Find where the given text appears and provide that cell's center as (x, y) coordinate. 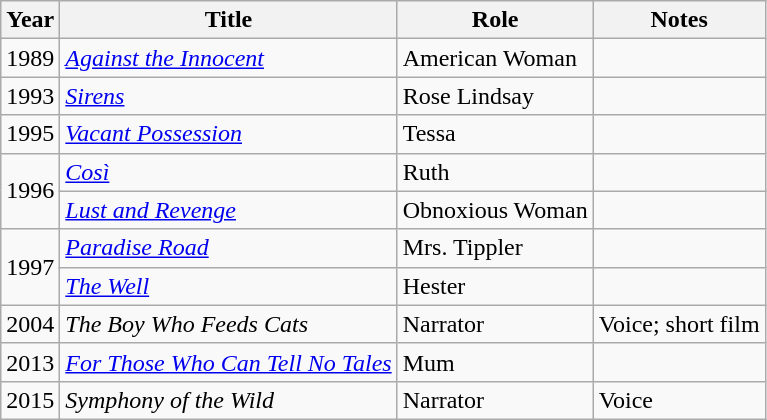
Lust and Revenge (228, 210)
Symphony of the Wild (228, 400)
Voice; short film (679, 324)
Against the Innocent (228, 58)
For Those Who Can Tell No Tales (228, 362)
Vacant Possession (228, 134)
Paradise Road (228, 248)
Notes (679, 20)
1996 (30, 191)
Mum (495, 362)
Year (30, 20)
1993 (30, 96)
The Boy Who Feeds Cats (228, 324)
Tessa (495, 134)
2015 (30, 400)
1989 (30, 58)
Voice (679, 400)
Role (495, 20)
Mrs. Tippler (495, 248)
Hester (495, 286)
Ruth (495, 172)
2004 (30, 324)
Obnoxious Woman (495, 210)
1997 (30, 267)
American Woman (495, 58)
1995 (30, 134)
Title (228, 20)
Rose Lindsay (495, 96)
The Well (228, 286)
2013 (30, 362)
Sirens (228, 96)
Così (228, 172)
